Scan for the cell matching the given text and deliver its (X, Y) coordinate at center. 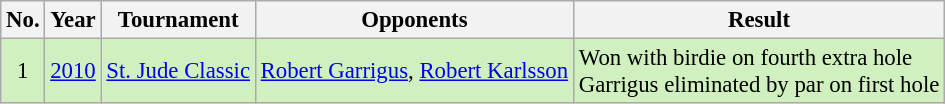
Opponents (414, 20)
St. Jude Classic (178, 72)
Tournament (178, 20)
No. (23, 20)
2010 (73, 72)
Robert Garrigus, Robert Karlsson (414, 72)
Result (758, 20)
1 (23, 72)
Won with birdie on fourth extra holeGarrigus eliminated by par on first hole (758, 72)
Year (73, 20)
